Scan for the cell matching the given text and deliver its [x, y] coordinate at center. 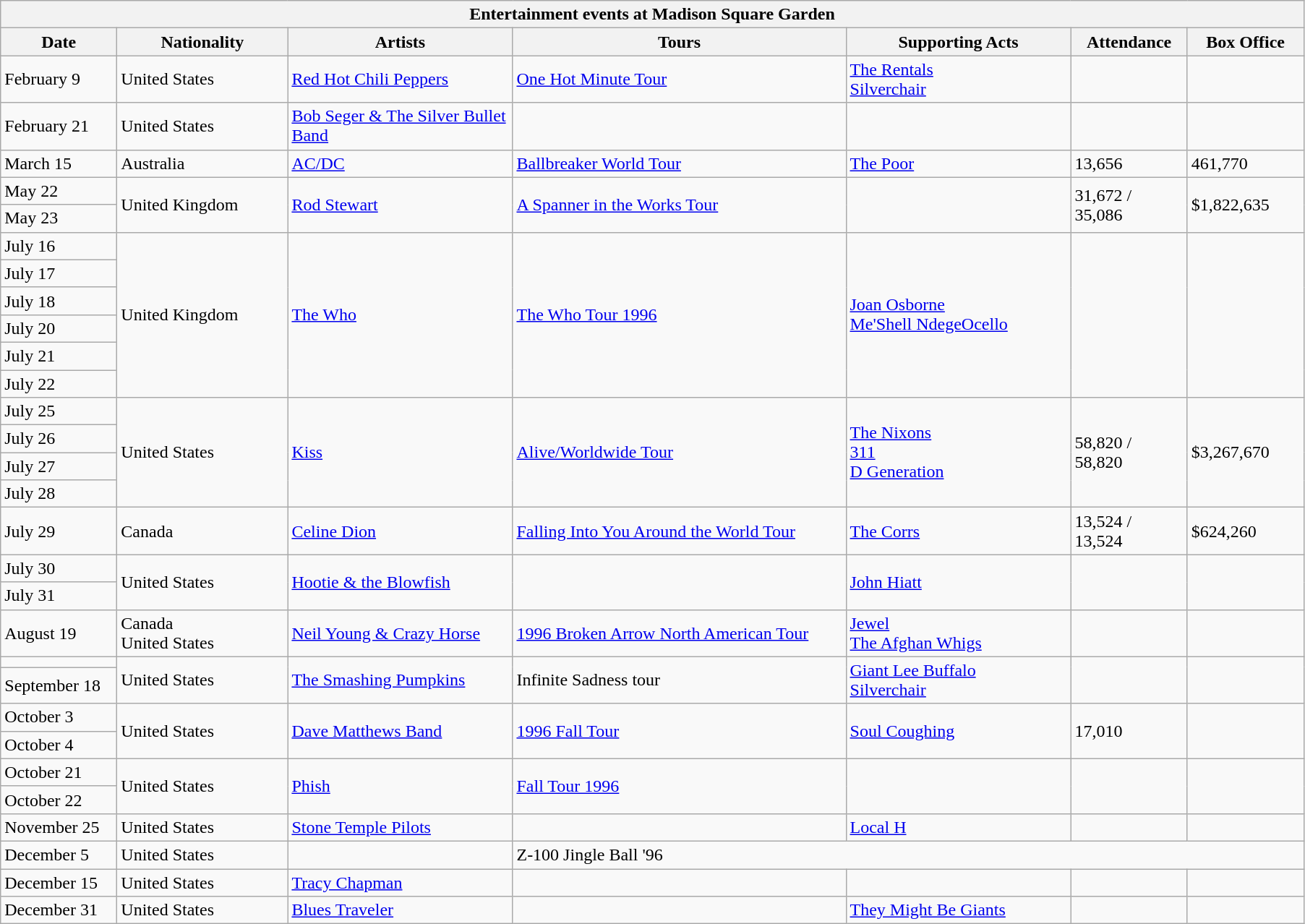
May 23 [59, 218]
31,672 / 35,086 [1129, 205]
58,820 / 58,820 [1129, 453]
$1,822,635 [1245, 205]
December 15 [59, 883]
Box Office [1245, 42]
July 26 [59, 439]
Attendance [1129, 42]
461,770 [1245, 163]
Tracy Chapman [401, 883]
Soul Coughing [959, 731]
Infinite Sadness tour [680, 680]
Supporting Acts [959, 42]
July 21 [59, 356]
$3,267,670 [1245, 453]
Date [59, 42]
Entertainment events at Madison Square Garden [652, 14]
Kiss [401, 453]
They Might Be Giants [959, 910]
The RentalsSilverchair [959, 80]
JewelThe Afghan Whigs [959, 633]
Alive/Worldwide Tour [680, 453]
Rod Stewart [401, 205]
Fall Tour 1996 [680, 786]
The Who Tour 1996 [680, 315]
July 27 [59, 466]
Canada [202, 531]
July 17 [59, 273]
Local H [959, 827]
1996 Fall Tour [680, 731]
CanadaUnited States [202, 633]
Stone Temple Pilots [401, 827]
Tours [680, 42]
Phish [401, 786]
13,656 [1129, 163]
Falling Into You Around the World Tour [680, 531]
November 25 [59, 827]
Celine Dion [401, 531]
The Poor [959, 163]
May 22 [59, 191]
17,010 [1129, 731]
July 16 [59, 246]
March 15 [59, 163]
Z-100 Jingle Ball '96 [908, 855]
October 4 [59, 745]
The Nixons311D Generation [959, 453]
Ballbreaker World Tour [680, 163]
Joan OsborneMe'Shell NdegeOcello [959, 315]
Nationality [202, 42]
October 21 [59, 772]
July 18 [59, 301]
Australia [202, 163]
A Spanner in the Works Tour [680, 205]
The Who [401, 315]
December 31 [59, 910]
John Hiatt [959, 582]
August 19 [59, 633]
AC/DC [401, 163]
October 22 [59, 800]
September 18 [59, 685]
1996 Broken Arrow North American Tour [680, 633]
The Smashing Pumpkins [401, 680]
13,524 / 13,524 [1129, 531]
July 20 [59, 328]
December 5 [59, 855]
February 21 [59, 126]
October 3 [59, 717]
$624,260 [1245, 531]
July 29 [59, 531]
July 30 [59, 568]
July 31 [59, 596]
July 28 [59, 494]
July 25 [59, 411]
Dave Matthews Band [401, 731]
Giant Lee BuffaloSilverchair [959, 680]
Hootie & the Blowfish [401, 582]
The Corrs [959, 531]
July 22 [59, 384]
Red Hot Chili Peppers [401, 80]
Neil Young & Crazy Horse [401, 633]
Blues Traveler [401, 910]
One Hot Minute Tour [680, 80]
February 9 [59, 80]
Bob Seger & The Silver Bullet Band [401, 126]
Artists [401, 42]
